Scan for the cell matching the given text and deliver its [X, Y] coordinate at center. 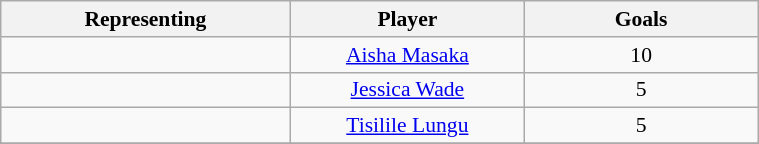
Representing [146, 19]
Aisha Masaka [408, 55]
Player [408, 19]
10 [642, 55]
Jessica Wade [408, 90]
Tisilile Lungu [408, 126]
Goals [642, 19]
